Provide the [x, y] coordinate of the cell's center where the given text is located.  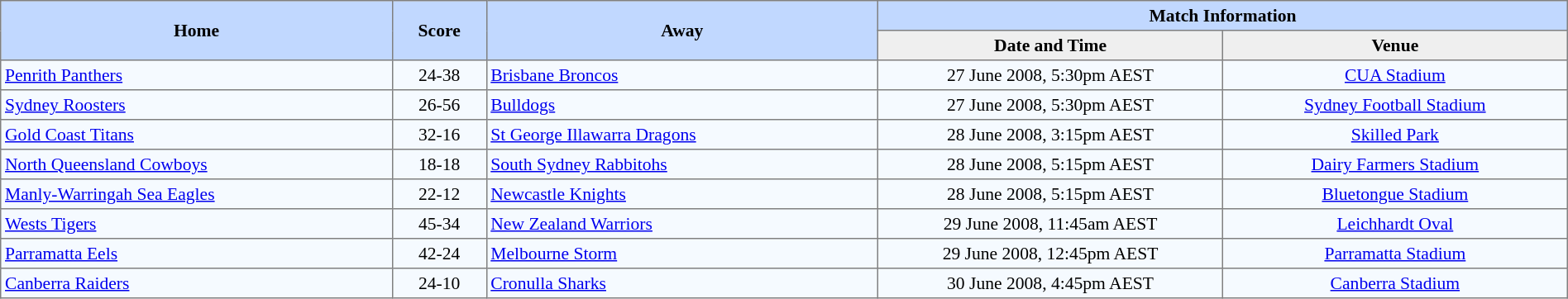
Skilled Park [1394, 135]
Bluetongue Stadium [1394, 194]
24-10 [439, 283]
22-12 [439, 194]
Canberra Raiders [197, 283]
Dairy Farmers Stadium [1394, 164]
Parramatta Eels [197, 254]
42-24 [439, 254]
New Zealand Warriors [682, 224]
Sydney Football Stadium [1394, 105]
Parramatta Stadium [1394, 254]
Bulldogs [682, 105]
Brisbane Broncos [682, 75]
North Queensland Cowboys [197, 164]
24-38 [439, 75]
Home [197, 31]
CUA Stadium [1394, 75]
26-56 [439, 105]
Match Information [1223, 16]
St George Illawarra Dragons [682, 135]
Manly-Warringah Sea Eagles [197, 194]
Cronulla Sharks [682, 283]
Canberra Stadium [1394, 283]
Venue [1394, 45]
Penrith Panthers [197, 75]
Date and Time [1050, 45]
45-34 [439, 224]
29 June 2008, 12:45pm AEST [1050, 254]
30 June 2008, 4:45pm AEST [1050, 283]
Score [439, 31]
Wests Tigers [197, 224]
Melbourne Storm [682, 254]
28 June 2008, 3:15pm AEST [1050, 135]
29 June 2008, 11:45am AEST [1050, 224]
Away [682, 31]
32-16 [439, 135]
South Sydney Rabbitohs [682, 164]
18-18 [439, 164]
Newcastle Knights [682, 194]
Gold Coast Titans [197, 135]
Leichhardt Oval [1394, 224]
Sydney Roosters [197, 105]
